From the cell containing the given text, extract its center point as [x, y] coordinate. 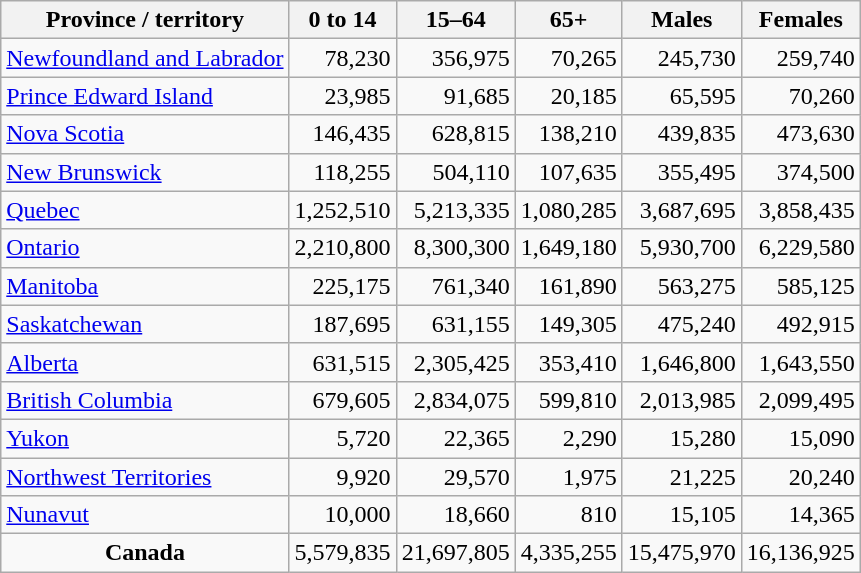
10,000 [342, 515]
599,810 [568, 400]
Yukon [145, 438]
Newfoundland and Labrador [145, 58]
2,834,075 [456, 400]
New Brunswick [145, 172]
Canada [145, 553]
Males [682, 20]
65+ [568, 20]
Ontario [145, 248]
504,110 [456, 172]
356,975 [456, 58]
107,635 [568, 172]
187,695 [342, 324]
15,090 [800, 438]
91,685 [456, 96]
146,435 [342, 134]
British Columbia [145, 400]
Nova Scotia [145, 134]
2,210,800 [342, 248]
Province / territory [145, 20]
492,915 [800, 324]
15–64 [456, 20]
2,013,985 [682, 400]
5,930,700 [682, 248]
78,230 [342, 58]
628,815 [456, 134]
353,410 [568, 362]
15,105 [682, 515]
2,099,495 [800, 400]
Saskatchewan [145, 324]
355,495 [682, 172]
20,185 [568, 96]
16,136,925 [800, 553]
Alberta [145, 362]
563,275 [682, 286]
1,975 [568, 477]
65,595 [682, 96]
138,210 [568, 134]
5,213,335 [456, 210]
679,605 [342, 400]
473,630 [800, 134]
810 [568, 515]
1,252,510 [342, 210]
70,265 [568, 58]
Prince Edward Island [145, 96]
761,340 [456, 286]
23,985 [342, 96]
374,500 [800, 172]
Females [800, 20]
4,335,255 [568, 553]
Nunavut [145, 515]
9,920 [342, 477]
245,730 [682, 58]
21,697,805 [456, 553]
1,080,285 [568, 210]
1,646,800 [682, 362]
2,290 [568, 438]
225,175 [342, 286]
3,858,435 [800, 210]
3,687,695 [682, 210]
161,890 [568, 286]
Quebec [145, 210]
149,305 [568, 324]
585,125 [800, 286]
631,155 [456, 324]
70,260 [800, 96]
15,280 [682, 438]
5,720 [342, 438]
439,835 [682, 134]
18,660 [456, 515]
8,300,300 [456, 248]
259,740 [800, 58]
118,255 [342, 172]
475,240 [682, 324]
Northwest Territories [145, 477]
21,225 [682, 477]
29,570 [456, 477]
20,240 [800, 477]
6,229,580 [800, 248]
22,365 [456, 438]
631,515 [342, 362]
1,649,180 [568, 248]
1,643,550 [800, 362]
15,475,970 [682, 553]
0 to 14 [342, 20]
2,305,425 [456, 362]
5,579,835 [342, 553]
14,365 [800, 515]
Manitoba [145, 286]
